Determine the [x, y] coordinate at the center of the cell enclosing the given text.  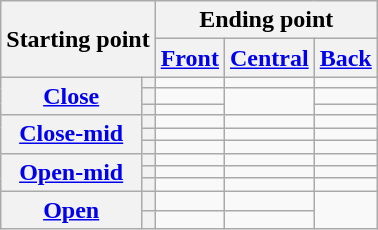
Open [72, 210]
Back [346, 58]
Close-mid [72, 134]
Starting point [78, 39]
Front [190, 58]
Ending point [266, 20]
Open-mid [72, 172]
Close [72, 96]
Central [269, 58]
